Detect which cell encompasses the target text, then output its [X, Y] center coordinate. 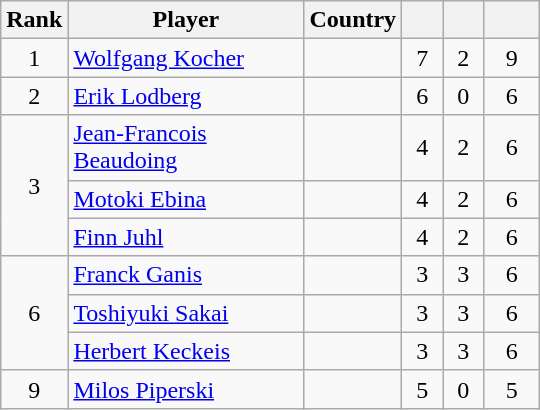
Motoki Ebina [186, 199]
Herbert Keckeis [186, 351]
Wolfgang Kocher [186, 58]
1 [34, 58]
Toshiyuki Sakai [186, 313]
Milos Piperski [186, 389]
Player [186, 20]
Franck Ganis [186, 275]
Finn Juhl [186, 237]
Erik Lodberg [186, 96]
7 [422, 58]
Rank [34, 20]
Jean-Francois Beaudoing [186, 148]
Country [353, 20]
